Detect which cell encompasses the target text, then output its [x, y] center coordinate. 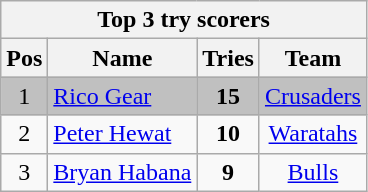
15 [228, 96]
Tries [228, 58]
Bulls [312, 172]
Name [122, 58]
10 [228, 134]
3 [24, 172]
Waratahs [312, 134]
1 [24, 96]
Team [312, 58]
Crusaders [312, 96]
Pos [24, 58]
Peter Hewat [122, 134]
Rico Gear [122, 96]
2 [24, 134]
Bryan Habana [122, 172]
9 [228, 172]
Top 3 try scorers [184, 20]
